Determine the (x, y) coordinate at the center of the cell enclosing the given text.  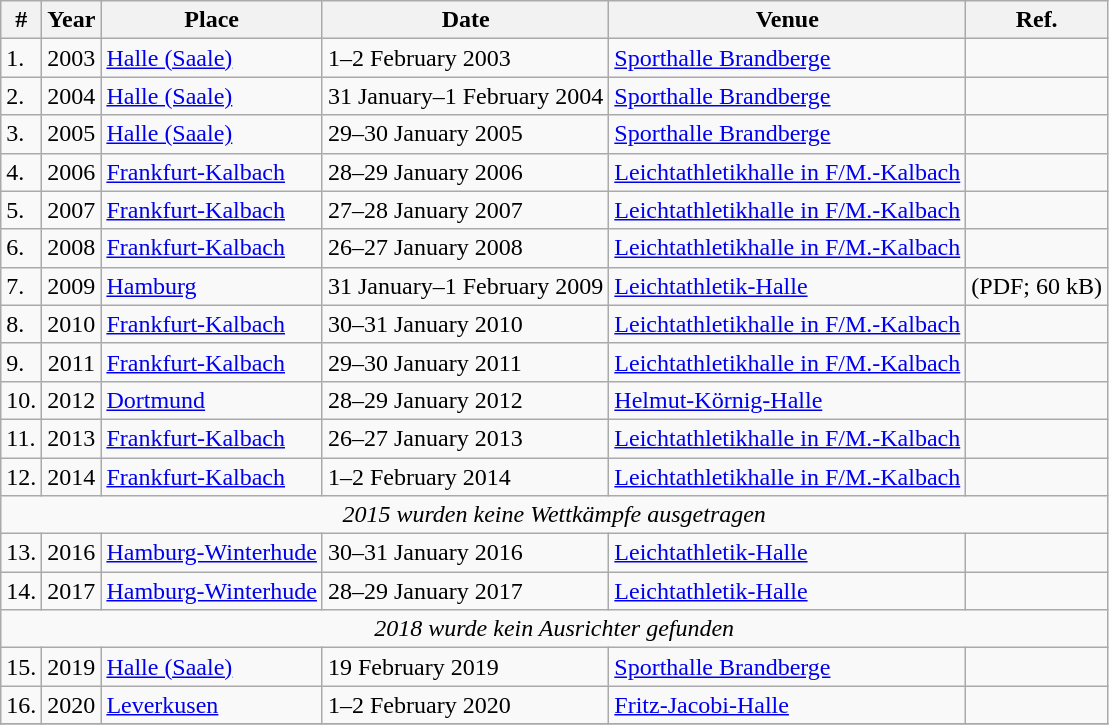
10. (22, 400)
2003 (72, 58)
2017 (72, 591)
13. (22, 553)
6. (22, 248)
31 January–1 February 2004 (465, 96)
2010 (72, 324)
15. (22, 667)
30–31 January 2016 (465, 553)
Place (212, 20)
Dortmund (212, 400)
16. (22, 705)
2011 (72, 362)
2005 (72, 134)
11. (22, 438)
28–29 January 2012 (465, 400)
12. (22, 477)
1–2 February 2003 (465, 58)
Year (72, 20)
2019 (72, 667)
Hamburg (212, 286)
26–27 January 2008 (465, 248)
Venue (788, 20)
28–29 January 2017 (465, 591)
2007 (72, 210)
(PDF; 60 kB) (1037, 286)
2014 (72, 477)
29–30 January 2011 (465, 362)
3. (22, 134)
2. (22, 96)
2004 (72, 96)
2008 (72, 248)
8. (22, 324)
1–2 February 2014 (465, 477)
2013 (72, 438)
2006 (72, 172)
27–28 January 2007 (465, 210)
30–31 January 2010 (465, 324)
2009 (72, 286)
31 January–1 February 2009 (465, 286)
Leverkusen (212, 705)
2012 (72, 400)
19 February 2019 (465, 667)
2015 wurden keine Wettkämpfe ausgetragen (554, 515)
5. (22, 210)
Helmut-Körnig-Halle (788, 400)
2018 wurde kein Ausrichter gefunden (554, 629)
Ref. (1037, 20)
1. (22, 58)
7. (22, 286)
4. (22, 172)
29–30 January 2005 (465, 134)
28–29 January 2006 (465, 172)
14. (22, 591)
9. (22, 362)
26–27 January 2013 (465, 438)
2020 (72, 705)
Date (465, 20)
2016 (72, 553)
1–2 February 2020 (465, 705)
# (22, 20)
Fritz-Jacobi-Halle (788, 705)
